Detect which cell encompasses the target text, then output its (X, Y) center coordinate. 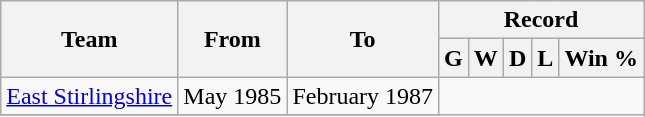
Record (542, 20)
To (363, 39)
May 1985 (232, 96)
East Stirlingshire (90, 96)
G (454, 58)
W (486, 58)
D (517, 58)
From (232, 39)
Team (90, 39)
L (546, 58)
Win % (602, 58)
February 1987 (363, 96)
